Extract the [x, y] coordinate from the center of the cell holding the provided text.  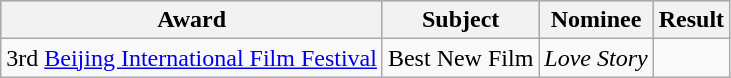
Best New Film [460, 58]
Love Story [596, 58]
Subject [460, 20]
3rd Beijing International Film Festival [192, 58]
Nominee [596, 20]
Award [192, 20]
Result [691, 20]
